Detect which cell encompasses the target text, then output its (X, Y) center coordinate. 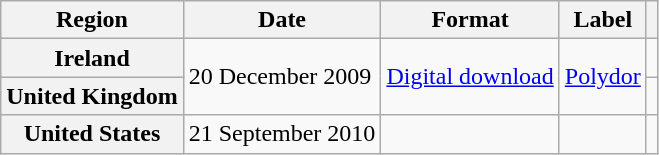
Polydor (602, 77)
Label (602, 20)
United Kingdom (92, 96)
20 December 2009 (282, 77)
United States (92, 134)
Region (92, 20)
21 September 2010 (282, 134)
Digital download (470, 77)
Date (282, 20)
Format (470, 20)
Ireland (92, 58)
